Return the [x, y] coordinate for the center point of the cell that contains the specified text.  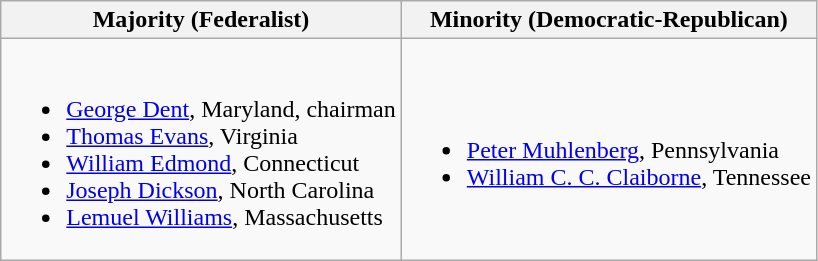
George Dent, Maryland, chairmanThomas Evans, VirginiaWilliam Edmond, ConnecticutJoseph Dickson, North CarolinaLemuel Williams, Massachusetts [202, 150]
Peter Muhlenberg, PennsylvaniaWilliam C. C. Claiborne, Tennessee [608, 150]
Majority (Federalist) [202, 20]
Minority (Democratic-Republican) [608, 20]
